Detect which cell encompasses the target text, then output its [X, Y] center coordinate. 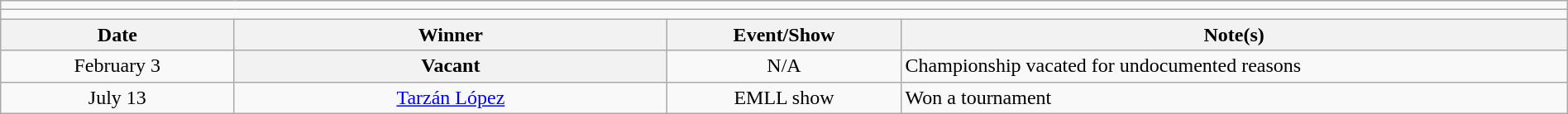
Winner [451, 35]
July 13 [117, 97]
EMLL show [784, 97]
Won a tournament [1234, 97]
Note(s) [1234, 35]
Date [117, 35]
February 3 [117, 66]
Event/Show [784, 35]
Vacant [451, 66]
Championship vacated for undocumented reasons [1234, 66]
N/A [784, 66]
Tarzán López [451, 97]
